Determine the (X, Y) coordinate at the center of the cell enclosing the given text.  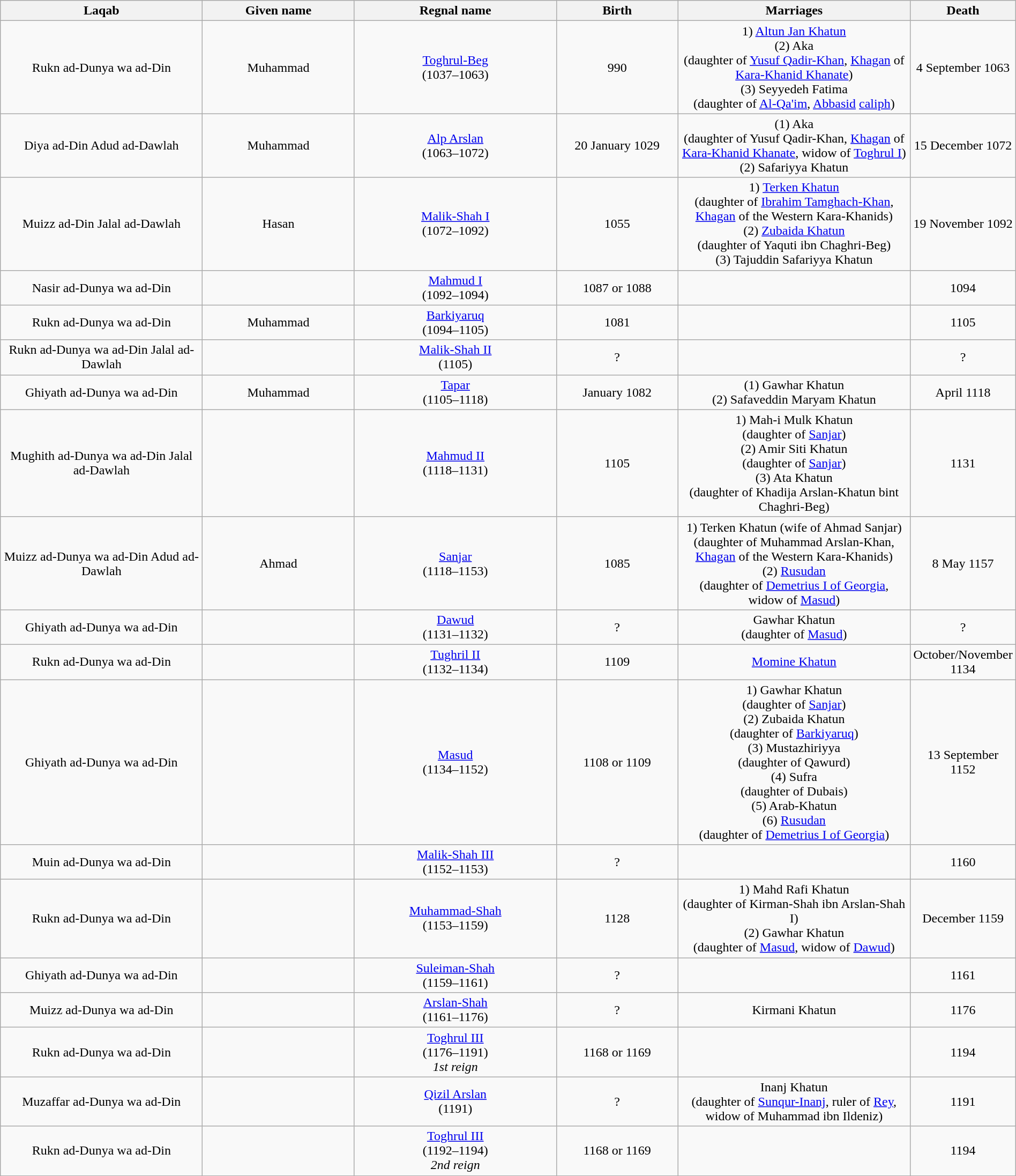
1087 or 1088 (617, 287)
1131 (963, 463)
1176 (963, 1010)
1160 (963, 862)
1) Altun Jan Khatun(2) Aka(daughter of Yusuf Qadir-Khan, Khagan of Kara-Khanid Khanate)(3) Seyyedeh Fatima(daughter of Al-Qa'im, Abbasid caliph) (794, 68)
Barkiyaruq(1094–1105) (455, 323)
Dawud(1131–1132) (455, 627)
January 1082 (617, 392)
Muizz ad-Din Jalal ad-Dawlah (102, 224)
13 September 1152 (963, 762)
Muizz ad-Dunya wa ad-Din Adud ad-Dawlah (102, 563)
15 December 1072 (963, 146)
December 1159 (963, 919)
Muin ad-Dunya wa ad-Din (102, 862)
990 (617, 68)
1) Mah-i Mulk Khatun(daughter of Sanjar)(2) Amir Siti Khatun(daughter of Sanjar)(3) Ata Khatun(daughter of Khadija Arslan-Khatun bint Chaghri-Beg) (794, 463)
1191 (963, 1101)
Toghrul-Beg(1037–1063) (455, 68)
Gawhar Khatun(daughter of Masud) (794, 627)
1094 (963, 287)
Rukn ad-Dunya wa ad-Din Jalal ad-Dawlah (102, 357)
1109 (617, 661)
Malik-Shah I(1072–1092) (455, 224)
April 1118 (963, 392)
Given name (279, 11)
1128 (617, 919)
1108 or 1109 (617, 762)
Arslan-Shah(1161–1176) (455, 1010)
Tapar(1105–1118) (455, 392)
Toghrul III(1176–1191)1st reign (455, 1052)
Inanj Khatun(daughter of Sunqur-Inanj, ruler of Rey, widow of Muhammad ibn Ildeniz) (794, 1101)
Mahmud I(1092–1094) (455, 287)
Hasan (279, 224)
4 September 1063 (963, 68)
Diya ad-Din Adud ad-Dawlah (102, 146)
(1) Gawhar Khatun(2) Safaveddin Maryam Khatun (794, 392)
Qizil Arslan(1191) (455, 1101)
Mahmud II(1118–1131) (455, 463)
Suleiman-Shah(1159–1161) (455, 976)
1085 (617, 563)
Laqab (102, 11)
Muizz ad-Dunya wa ad-Din (102, 1010)
1081 (617, 323)
Masud(1134–1152) (455, 762)
Regnal name (455, 11)
Malik-Shah III(1152–1153) (455, 862)
Momine Khatun (794, 661)
October/November 1134 (963, 661)
Ahmad (279, 563)
Birth (617, 11)
Mughith ad-Dunya wa ad-Din Jalal ad-Dawlah (102, 463)
Muzaffar ad-Dunya wa ad-Din (102, 1101)
(1) Aka(daughter of Yusuf Qadir-Khan, Khagan of Kara-Khanid Khanate, widow of Toghrul I)(2) Safariyya Khatun (794, 146)
Tughril II(1132–1134) (455, 661)
Marriages (794, 11)
Alp Arslan(1063–1072) (455, 146)
Nasir ad-Dunya wa ad-Din (102, 287)
1161 (963, 976)
Kirmani Khatun (794, 1010)
Death (963, 11)
1) Mahd Rafi Khatun(daughter of Kirman-Shah ibn Arslan-Shah I)(2) Gawhar Khatun(daughter of Masud, widow of Dawud) (794, 919)
1055 (617, 224)
8 May 1157 (963, 563)
Sanjar(1118–1153) (455, 563)
Muhammad-Shah(1153–1159) (455, 919)
Malik-Shah II(1105) (455, 357)
20 January 1029 (617, 146)
19 November 1092 (963, 224)
Toghrul III(1192–1194)2nd reign (455, 1151)
